Search for the cell housing the specified text and yield its [x, y] center coordinate. 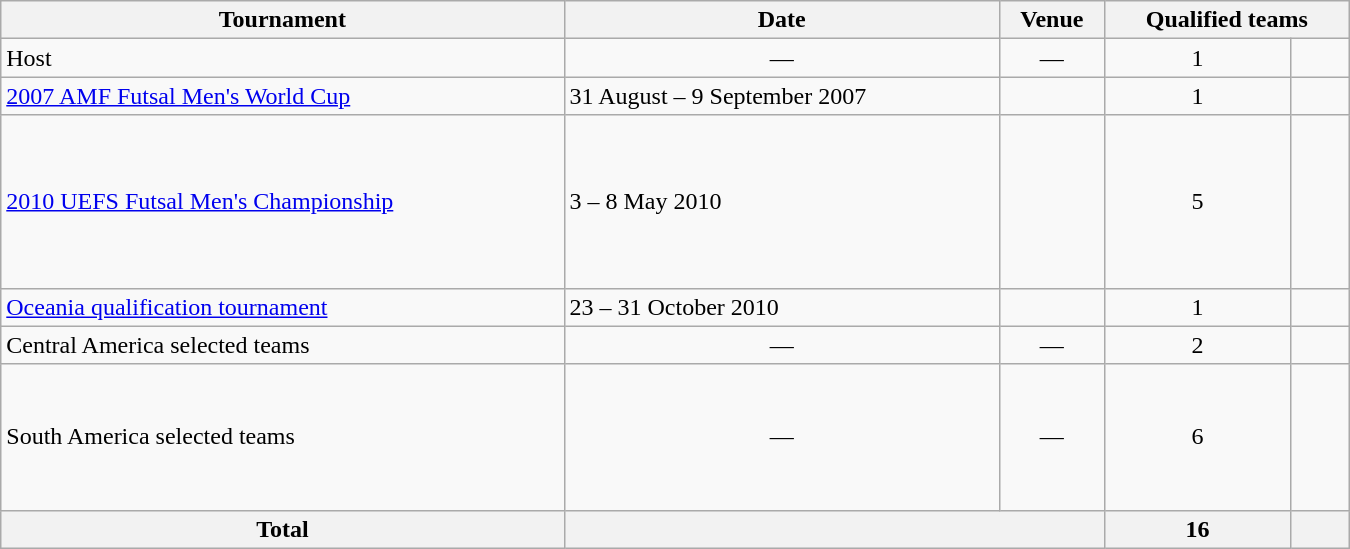
Host [282, 58]
Venue [1052, 20]
16 [1197, 529]
5 [1197, 202]
2 [1197, 345]
South America selected teams [282, 437]
Tournament [282, 20]
6 [1197, 437]
2010 UEFS Futsal Men's Championship [282, 202]
31 August – 9 September 2007 [782, 96]
23 – 31 October 2010 [782, 307]
Central America selected teams [282, 345]
3 – 8 May 2010 [782, 202]
Total [282, 529]
2007 AMF Futsal Men's World Cup [282, 96]
Qualified teams [1226, 20]
Date [782, 20]
Oceania qualification tournament [282, 307]
